From the cell containing the given text, extract its center point as (x, y) coordinate. 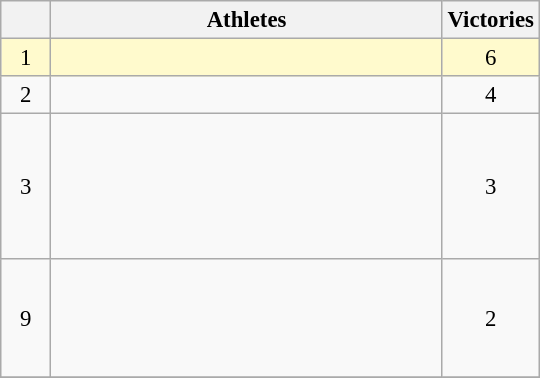
9 (26, 318)
Victories (490, 20)
6 (490, 58)
4 (490, 95)
1 (26, 58)
Athletes (246, 20)
